Search for the cell housing the specified text and yield its (x, y) center coordinate. 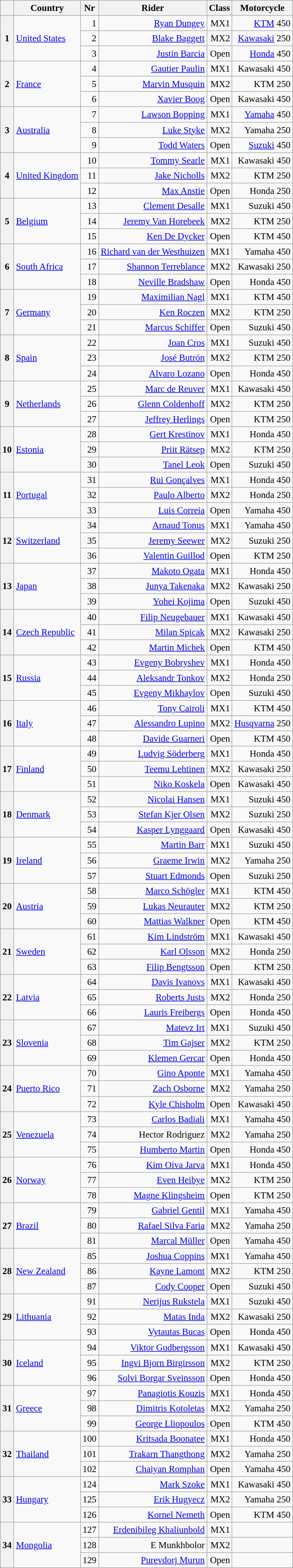
Junya Takenaka (152, 587)
France (47, 84)
Germany (47, 313)
Rafael Silva Faria (152, 1225)
E Munkhbolor (152, 1545)
36 (89, 556)
Carlos Badiali (152, 1119)
59 (89, 906)
José Butrón (152, 358)
Motorcycle (263, 8)
Graeme Irwin (152, 860)
Ryan Dungey (152, 23)
124 (89, 1485)
Kim Lindström (152, 936)
Iceland (47, 1363)
Gino Aponte (152, 1073)
Mongolia (47, 1545)
39 (89, 602)
Lawson Bopping (152, 115)
65 (89, 998)
54 (89, 830)
102 (89, 1469)
74 (89, 1134)
76 (89, 1165)
Teemu Lehtinen (152, 769)
Xavier Boog (152, 99)
Rui Gonçalves (152, 480)
Milan Spicak (152, 632)
Humberto Martin (152, 1149)
Zach Osborne (152, 1089)
78 (89, 1195)
38 (89, 587)
Kasper Lynggaard (152, 830)
Chaiyan Romphan (152, 1469)
Blake Baggett (152, 38)
Country (47, 8)
Marvin Musquin (152, 84)
Marc de Reuver (152, 389)
95 (89, 1363)
Magne Klingsheim (152, 1195)
57 (89, 876)
Ken Roczen (152, 313)
80 (89, 1225)
Czech Republic (47, 632)
125 (89, 1500)
Cody Cooper (152, 1287)
42 (89, 647)
United Kingdom (47, 176)
Norway (47, 1180)
Belgium (47, 221)
47 (89, 723)
Arnaud Tonus (152, 526)
Matevz Irt (152, 1028)
71 (89, 1089)
Joshua Coppins (152, 1256)
45 (89, 693)
Puerto Rico (47, 1088)
62 (89, 952)
Kornel Nemeth (152, 1515)
99 (89, 1423)
Ludvig Söderberg (152, 754)
Lukas Neurauter (152, 906)
40 (89, 617)
67 (89, 1028)
98 (89, 1408)
96 (89, 1378)
Thailand (47, 1454)
66 (89, 1013)
George Lliopoulos (152, 1423)
35 (89, 541)
Gert Krestinov (152, 434)
Shannon Terreblance (152, 267)
Portugal (47, 495)
101 (89, 1454)
49 (89, 754)
75 (89, 1149)
Karl Olsson (152, 952)
Panagiotis Kouzis (152, 1393)
Jeffrey Herlings (152, 419)
60 (89, 921)
Filip Neugebauer (152, 617)
44 (89, 678)
Davis Ivanovs (152, 982)
Tim Gajser (152, 1043)
South Africa (47, 266)
Evgeny Bobryshev (152, 662)
Davide Guarneri (152, 738)
85 (89, 1256)
Solvi Borgar Sveinsson (152, 1378)
Max Anstie (152, 191)
Slovenia (47, 1043)
55 (89, 845)
Ireland (47, 861)
Australia (47, 130)
Richard van der Westhuizen (152, 251)
41 (89, 632)
61 (89, 936)
Justin Barcia (152, 54)
Vytautas Bucas (152, 1332)
Russia (47, 678)
Tommy Searle (152, 160)
Sweden (47, 951)
United States (47, 39)
Kim Oiva Jarva (152, 1165)
48 (89, 738)
Stefan Kjer Olsen (152, 815)
43 (89, 662)
Spain (47, 358)
Hector Rodriguez (152, 1134)
New Zealand (47, 1271)
69 (89, 1058)
Gabriel Gentil (152, 1211)
94 (89, 1347)
79 (89, 1211)
77 (89, 1180)
Denmark (47, 815)
Even Heibye (152, 1180)
86 (89, 1271)
Lithuania (47, 1317)
93 (89, 1332)
Kyle Chisholm (152, 1104)
Aleksandr Tonkov (152, 678)
Stuart Edmonds (152, 876)
127 (89, 1530)
Martin Michek (152, 647)
Glenn Coldenhoff (152, 404)
Netherlands (47, 404)
Latvia (47, 998)
73 (89, 1119)
97 (89, 1393)
Trakarn Thangthong (152, 1454)
51 (89, 784)
Tanel Leok (152, 465)
Lauris Freibergs (152, 1013)
Class (220, 8)
Jeremy Van Horebeek (152, 221)
Austria (47, 906)
Erdenibileg Khaliunbold (152, 1530)
Roberts Justs (152, 998)
56 (89, 860)
53 (89, 815)
Alessandro Lupino (152, 723)
46 (89, 708)
Mark Szoke (152, 1485)
58 (89, 891)
Tony Cairoli (152, 708)
Ingvi Bjorn Birgirsson (152, 1363)
Kritsada Boonatee (152, 1439)
63 (89, 967)
Nerijus Rukstela (152, 1302)
126 (89, 1515)
Yohei Kojima (152, 602)
Valentin Guillod (152, 556)
Dimitris Kotoletas (152, 1408)
Mattias Walkner (152, 921)
Paulo Alberto (152, 495)
Klemen Gercar (152, 1058)
Rider (152, 8)
87 (89, 1287)
Luis Correia (152, 511)
37 (89, 571)
Finland (47, 769)
Evgeny Mikhaylov (152, 693)
Jeremy Seewer (152, 541)
Switzerland (47, 541)
Italy (47, 723)
Matas Inda (152, 1317)
Japan (47, 586)
Husqvarna 250 (263, 723)
Alvaro Lozano (152, 373)
Luke Styke (152, 130)
100 (89, 1439)
52 (89, 800)
Priit Rätsep (152, 449)
Todd Waters (152, 145)
Nr (89, 8)
Gautier Paulin (152, 69)
Hungary (47, 1500)
Maximilian Nagl (152, 297)
128 (89, 1545)
81 (89, 1241)
Nicolai Hansen (152, 800)
70 (89, 1073)
Kayne Lamont (152, 1271)
Neville Bradshaw (152, 282)
Clement Desalle (152, 206)
92 (89, 1317)
Jake Nicholls (152, 175)
Marcus Schiffer (152, 328)
50 (89, 769)
Marcal Müller (152, 1241)
Filip Bengtsson (152, 967)
Viktor Gudbergsson (152, 1347)
Venezuela (47, 1134)
Brazil (47, 1226)
72 (89, 1104)
Niko Koskela (152, 784)
Joan Cros (152, 343)
Makoto Ogata (152, 571)
Estonia (47, 449)
91 (89, 1302)
Martin Barr (152, 845)
64 (89, 982)
Erik Hugyecz (152, 1500)
Marco Schögler (152, 891)
Ken De Dycker (152, 236)
68 (89, 1043)
Greece (47, 1408)
